For the text-containing cell, return its midpoint in (X, Y) coordinate format. 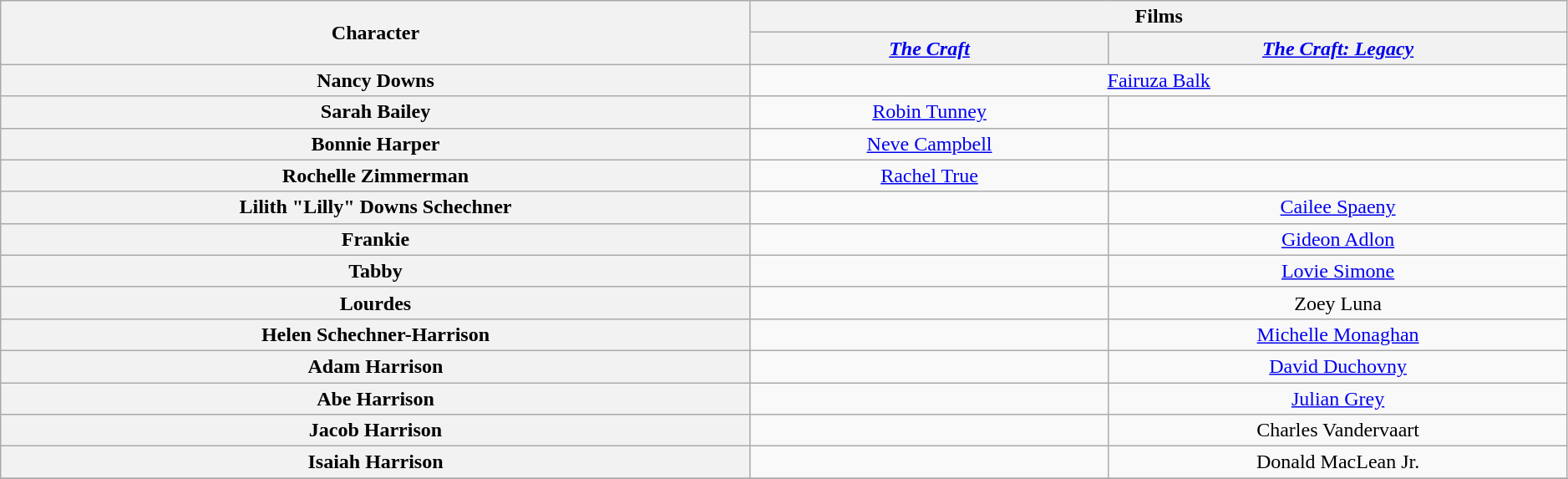
The Craft: Legacy (1338, 48)
Neve Campbell (929, 144)
Robin Tunney (929, 112)
Frankie (376, 239)
Cailee Spaeny (1338, 207)
Charles Vandervaart (1338, 431)
Lovie Simone (1338, 271)
Isaiah Harrison (376, 462)
The Craft (929, 48)
Nancy Downs (376, 80)
Julian Grey (1338, 399)
Zoey Luna (1338, 303)
Gideon Adlon (1338, 239)
Adam Harrison (376, 366)
David Duchovny (1338, 366)
Lourdes (376, 303)
Helen Schechner-Harrison (376, 334)
Tabby (376, 271)
Rochelle Zimmerman (376, 176)
Films (1159, 17)
Jacob Harrison (376, 431)
Bonnie Harper (376, 144)
Rachel True (929, 176)
Lilith "Lilly" Downs Schechner (376, 207)
Michelle Monaghan (1338, 334)
Character (376, 33)
Sarah Bailey (376, 112)
Fairuza Balk (1159, 80)
Donald MacLean Jr. (1338, 462)
Abe Harrison (376, 399)
